Pinpoint the cell where the given text exists, returning its [x, y] midpoint coordinate. 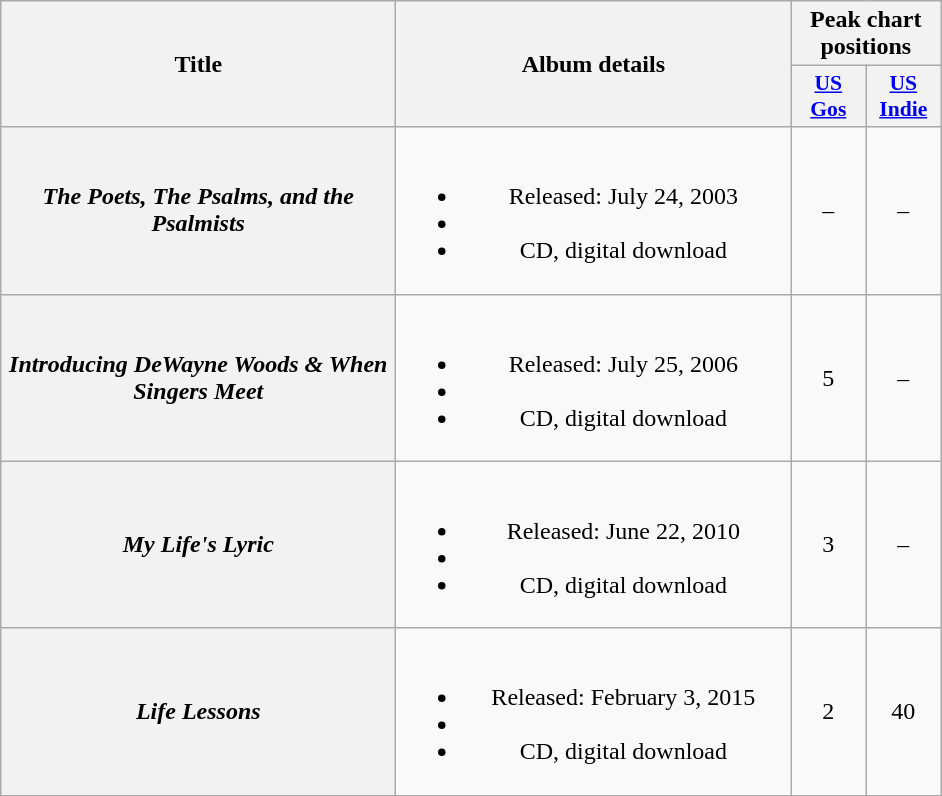
Released: February 3, 2015CD, digital download [594, 712]
Released: June 22, 2010CD, digital download [594, 544]
The Poets, The Psalms, and the Psalmists [198, 210]
USGos [828, 96]
Album details [594, 64]
3 [828, 544]
USIndie [904, 96]
Introducing DeWayne Woods & When Singers Meet [198, 378]
Released: July 25, 2006CD, digital download [594, 378]
Peak chart positions [866, 34]
40 [904, 712]
My Life's Lyric [198, 544]
Life Lessons [198, 712]
Title [198, 64]
5 [828, 378]
2 [828, 712]
Released: July 24, 2003CD, digital download [594, 210]
